Pinpoint the cell where the given text exists, returning its [x, y] midpoint coordinate. 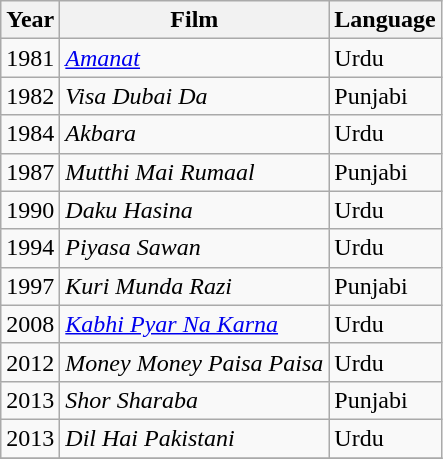
Kuri Munda Razi [194, 286]
1981 [30, 58]
Year [30, 20]
Money Money Paisa Paisa [194, 362]
Language [385, 20]
2008 [30, 324]
Amanat [194, 58]
Kabhi Pyar Na Karna [194, 324]
Film [194, 20]
Akbara [194, 134]
Dil Hai Pakistani [194, 438]
Daku Hasina [194, 210]
1997 [30, 286]
1990 [30, 210]
1987 [30, 172]
1984 [30, 134]
Shor Sharaba [194, 400]
Piyasa Sawan [194, 248]
1994 [30, 248]
1982 [30, 96]
Visa Dubai Da [194, 96]
Mutthi Mai Rumaal [194, 172]
2012 [30, 362]
